Extract the (x, y) coordinate from the center of the cell holding the provided text.  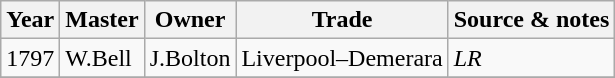
Master (102, 20)
Source & notes (532, 20)
Owner (190, 20)
W.Bell (102, 58)
Trade (342, 20)
Year (30, 20)
J.Bolton (190, 58)
1797 (30, 58)
LR (532, 58)
Liverpool–Demerara (342, 58)
